Capture the cell that displays the provided text and extract its (x, y) central coordinate. 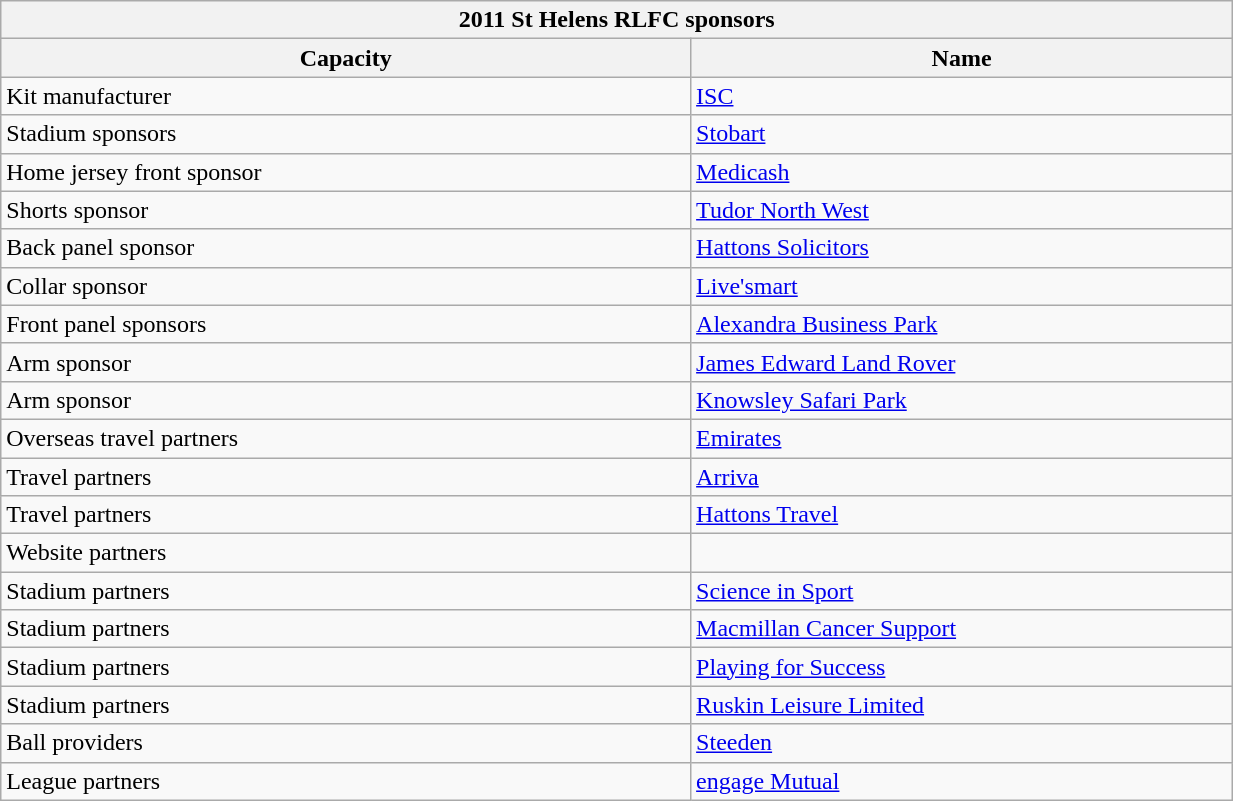
Hattons Solicitors (962, 248)
engage Mutual (962, 781)
Macmillan Cancer Support (962, 629)
Ball providers (346, 743)
James Edward Land Rover (962, 362)
ISC (962, 96)
League partners (346, 781)
Live'smart (962, 286)
Arriva (962, 477)
Stadium sponsors (346, 134)
Home jersey front sponsor (346, 172)
Front panel sponsors (346, 324)
Capacity (346, 58)
Overseas travel partners (346, 438)
Alexandra Business Park (962, 324)
Kit manufacturer (346, 96)
Website partners (346, 553)
Hattons Travel (962, 515)
Knowsley Safari Park (962, 400)
Stobart (962, 134)
Shorts sponsor (346, 210)
Steeden (962, 743)
Emirates (962, 438)
Collar sponsor (346, 286)
Playing for Success (962, 667)
Back panel sponsor (346, 248)
Medicash (962, 172)
Science in Sport (962, 591)
Tudor North West (962, 210)
2011 St Helens RLFC sponsors (617, 20)
Name (962, 58)
Ruskin Leisure Limited (962, 705)
